Extract the (X, Y) coordinate from the center of the cell holding the provided text.  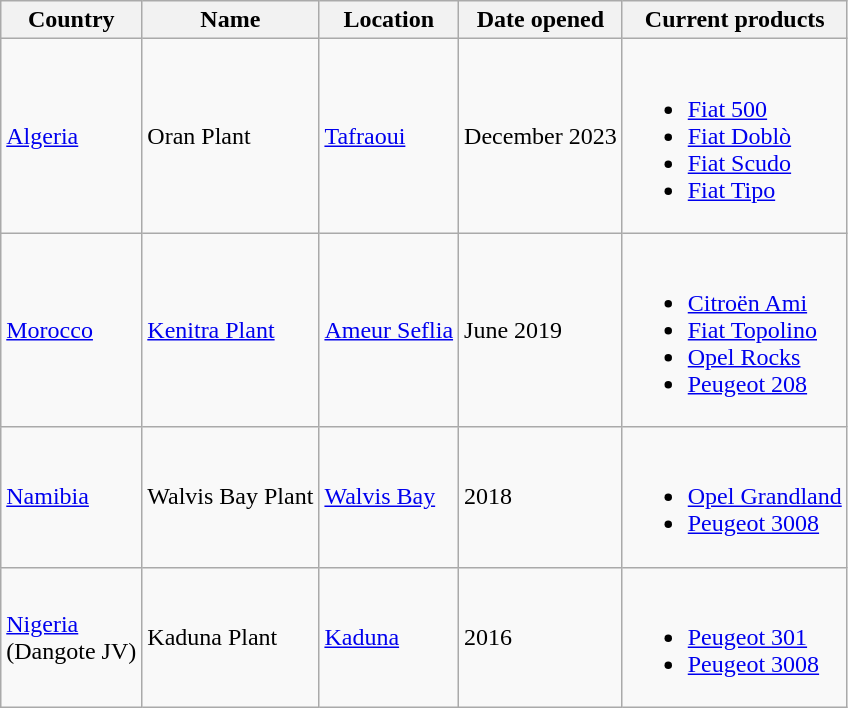
Opel GrandlandPeugeot 3008 (734, 497)
December 2023 (541, 136)
Tafraoui (389, 136)
Fiat 500Fiat DoblòFiat ScudoFiat Tipo (734, 136)
June 2019 (541, 330)
Kaduna (389, 637)
Ameur Seflia (389, 330)
Walvis Bay (389, 497)
Location (389, 20)
Morocco (72, 330)
2016 (541, 637)
Walvis Bay Plant (230, 497)
2018 (541, 497)
Current products (734, 20)
Peugeot 301Peugeot 3008 (734, 637)
Nigeria(Dangote JV) (72, 637)
Algeria (72, 136)
Namibia (72, 497)
Citroën AmiFiat TopolinoOpel RocksPeugeot 208 (734, 330)
Country (72, 20)
Name (230, 20)
Kaduna Plant (230, 637)
Oran Plant (230, 136)
Kenitra Plant (230, 330)
Date opened (541, 20)
